Determine the [x, y] coordinate at the center of the cell enclosing the given text.  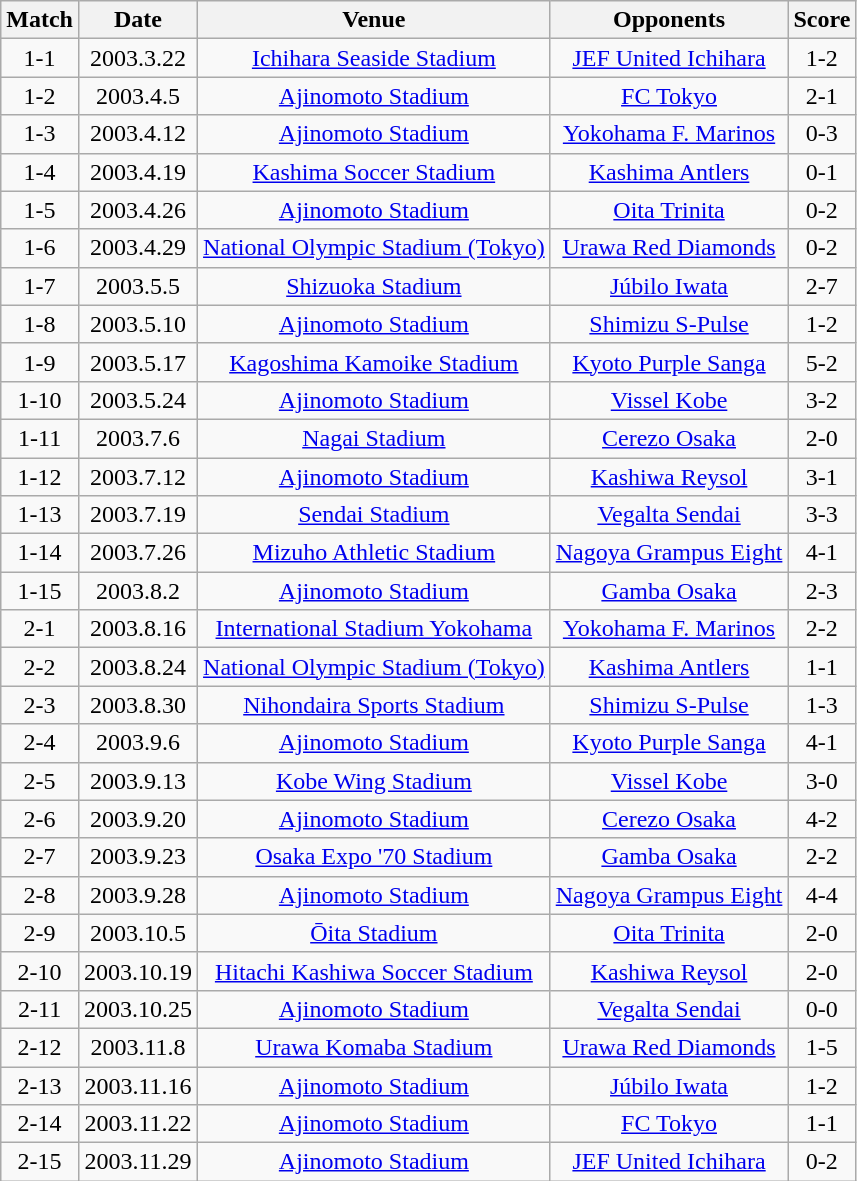
3-3 [822, 515]
2-11 [40, 1009]
Kagoshima Kamoike Stadium [374, 362]
3-2 [822, 400]
1-8 [40, 324]
Nihondaira Sports Stadium [374, 705]
2003.9.28 [138, 895]
Venue [374, 20]
1-13 [40, 515]
2-4 [40, 743]
1-14 [40, 553]
2003.7.6 [138, 438]
2003.10.5 [138, 933]
2-9 [40, 933]
2003.11.22 [138, 1124]
Mizuho Athletic Stadium [374, 553]
2003.7.26 [138, 553]
2003.8.24 [138, 667]
1-4 [40, 172]
2003.8.2 [138, 591]
2003.11.29 [138, 1162]
3-0 [822, 781]
Score [822, 20]
2003.8.16 [138, 629]
1-7 [40, 286]
1-12 [40, 477]
Shizuoka Stadium [374, 286]
Ōita Stadium [374, 933]
Match [40, 20]
2-13 [40, 1085]
2003.11.16 [138, 1085]
Ichihara Seaside Stadium [374, 58]
2-15 [40, 1162]
2003.8.30 [138, 705]
1-9 [40, 362]
0-3 [822, 134]
1-6 [40, 248]
2003.5.10 [138, 324]
2003.10.25 [138, 1009]
0-0 [822, 1009]
Nagai Stadium [374, 438]
2003.7.19 [138, 515]
1-15 [40, 591]
Kobe Wing Stadium [374, 781]
2003.3.22 [138, 58]
3-1 [822, 477]
2003.4.29 [138, 248]
2-10 [40, 971]
Date [138, 20]
Hitachi Kashiwa Soccer Stadium [374, 971]
2003.9.23 [138, 857]
5-2 [822, 362]
2-6 [40, 819]
International Stadium Yokohama [374, 629]
2003.4.19 [138, 172]
2003.9.20 [138, 819]
Opponents [669, 20]
2003.5.17 [138, 362]
2-14 [40, 1124]
4-2 [822, 819]
2003.7.12 [138, 477]
Osaka Expo '70 Stadium [374, 857]
2003.11.8 [138, 1047]
2003.5.5 [138, 286]
Sendai Stadium [374, 515]
Kashima Soccer Stadium [374, 172]
2003.4.12 [138, 134]
2-5 [40, 781]
1-11 [40, 438]
2-12 [40, 1047]
2003.9.6 [138, 743]
2003.4.26 [138, 210]
2003.4.5 [138, 96]
2003.9.13 [138, 781]
1-10 [40, 400]
2003.10.19 [138, 971]
2-8 [40, 895]
Urawa Komaba Stadium [374, 1047]
2003.5.24 [138, 400]
4-4 [822, 895]
0-1 [822, 172]
